Provide the [x, y] coordinate of the cell's center where the given text is located.  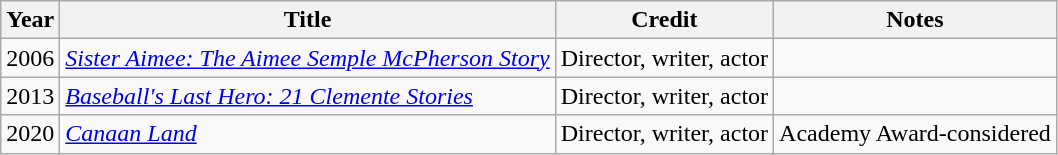
Baseball's Last Hero: 21 Clemente Stories [308, 96]
2006 [30, 58]
Title [308, 20]
Credit [664, 20]
Year [30, 20]
Academy Award-considered [916, 134]
Notes [916, 20]
2020 [30, 134]
Sister Aimee: The Aimee Semple McPherson Story [308, 58]
Canaan Land [308, 134]
2013 [30, 96]
